Determine the [X, Y] coordinate at the center of the cell enclosing the given text.  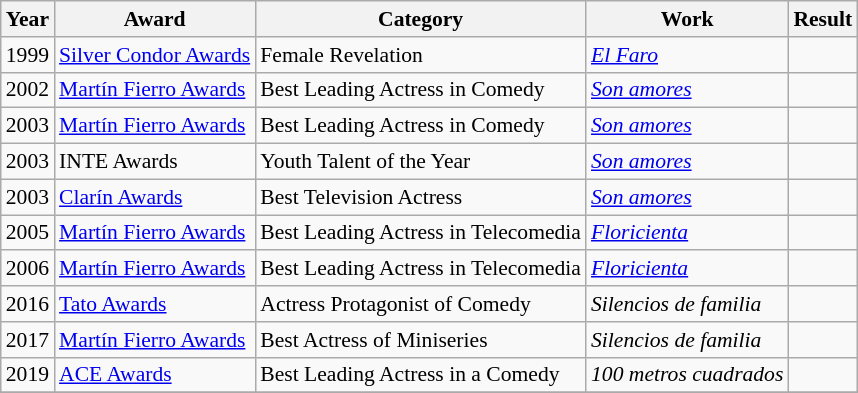
2019 [28, 375]
Best Leading Actress in a Comedy [420, 375]
2002 [28, 90]
Silver Condor Awards [154, 55]
2006 [28, 269]
Tato Awards [154, 304]
Award [154, 19]
INTE Awards [154, 162]
Result [822, 19]
Female Revelation [420, 55]
2016 [28, 304]
ACE Awards [154, 375]
Category [420, 19]
Best Actress of Miniseries [420, 340]
100 metros cuadrados [687, 375]
Year [28, 19]
Clarín Awards [154, 197]
Best Television Actress [420, 197]
El Faro [687, 55]
1999 [28, 55]
Actress Protagonist of Comedy [420, 304]
2017 [28, 340]
2005 [28, 233]
Work [687, 19]
Youth Talent of the Year [420, 162]
